Extract the (X, Y) coordinate from the center of the cell holding the provided text.  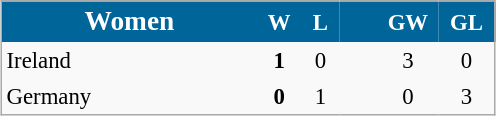
L (321, 22)
Germany (129, 96)
Women (129, 22)
W (280, 22)
GL (467, 22)
Ireland (129, 60)
GW (408, 22)
